Detect which cell encompasses the target text, then output its (X, Y) center coordinate. 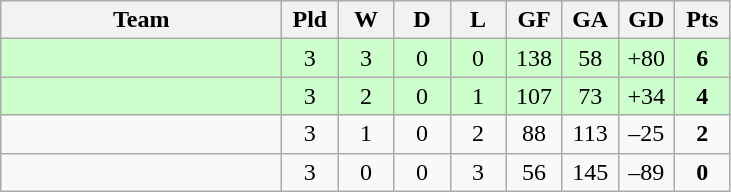
GF (534, 20)
138 (534, 58)
58 (590, 58)
107 (534, 96)
73 (590, 96)
Pts (702, 20)
Pld (310, 20)
113 (590, 134)
GD (646, 20)
+80 (646, 58)
+34 (646, 96)
–89 (646, 172)
Team (142, 20)
4 (702, 96)
L (478, 20)
W (366, 20)
6 (702, 58)
56 (534, 172)
GA (590, 20)
–25 (646, 134)
D (422, 20)
88 (534, 134)
145 (590, 172)
